Provide the [x, y] coordinate of the cell's center where the given text is located.  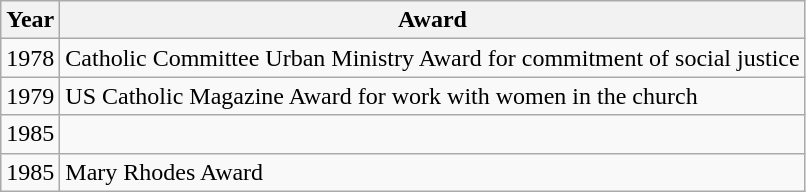
Year [30, 20]
Catholic Committee Urban Ministry Award for commitment of social justice [432, 58]
Award [432, 20]
1979 [30, 96]
Mary Rhodes Award [432, 172]
US Catholic Magazine Award for work with women in the church [432, 96]
1978 [30, 58]
